Provide the [x, y] coordinate of the cell's center where the given text is located.  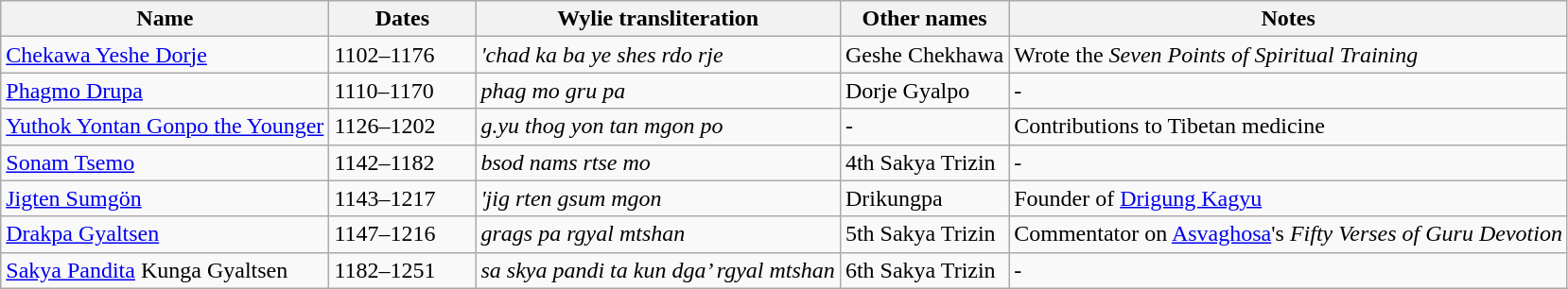
Wylie transliteration [658, 19]
Commentator on Asvaghosa's Fifty Verses of Guru Devotion [1288, 234]
5th Sakya Trizin [924, 234]
Contributions to Tibetan medicine [1288, 127]
sa skya pandi ta kun dga’ rgyal mtshan [658, 270]
Name [165, 19]
Phagmo Drupa [165, 91]
4th Sakya Trizin [924, 162]
1143–1217 [403, 198]
Wrote the Seven Points of Spiritual Training [1288, 55]
'chad ka ba ye shes rdo rje [658, 55]
grags pa rgyal mtshan [658, 234]
'jig rten gsum mgon [658, 198]
bsod nams rtse mo [658, 162]
Jigten Sumgön [165, 198]
1126–1202 [403, 127]
Sonam Tsemo [165, 162]
1182–1251 [403, 270]
1142–1182 [403, 162]
g.yu thog yon tan mgon po [658, 127]
1102–1176 [403, 55]
Other names [924, 19]
Drikungpa [924, 198]
Yuthok Yontan Gonpo the Younger [165, 127]
6th Sakya Trizin [924, 270]
Chekawa Yeshe Dorje [165, 55]
Sakya Pandita Kunga Gyaltsen [165, 270]
1147–1216 [403, 234]
Founder of Drigung Kagyu [1288, 198]
Drakpa Gyaltsen [165, 234]
phag mo gru pa [658, 91]
Dorje Gyalpo [924, 91]
1110–1170 [403, 91]
Dates [403, 19]
Notes [1288, 19]
Geshe Chekhawa [924, 55]
